Locate the cell with the specified text and output its (x, y) center coordinate. 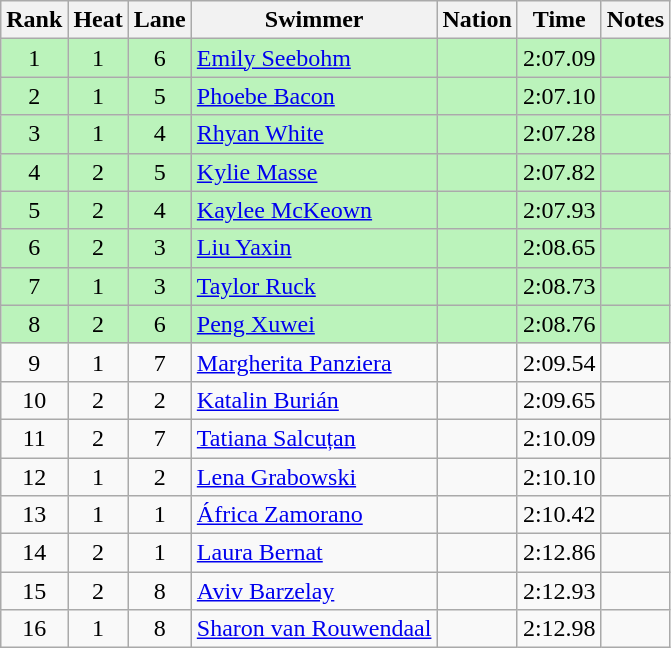
Heat (98, 20)
2:07.93 (559, 210)
Tatiana Salcuțan (314, 438)
2:12.98 (559, 629)
9 (34, 362)
2:12.86 (559, 553)
Lane (160, 20)
Lena Grabowski (314, 477)
13 (34, 515)
2:08.76 (559, 324)
Time (559, 20)
2:12.93 (559, 591)
2:10.10 (559, 477)
2:10.42 (559, 515)
10 (34, 400)
14 (34, 553)
2:09.65 (559, 400)
2:07.82 (559, 172)
12 (34, 477)
11 (34, 438)
16 (34, 629)
Kaylee McKeown (314, 210)
2:10.09 (559, 438)
2:07.09 (559, 58)
Nation (477, 20)
Notes (635, 20)
Kylie Masse (314, 172)
Laura Bernat (314, 553)
Emily Seebohm (314, 58)
Peng Xuwei (314, 324)
Sharon van Rouwendaal (314, 629)
Liu Yaxin (314, 248)
Margherita Panziera (314, 362)
Rank (34, 20)
2:08.73 (559, 286)
Katalin Burián (314, 400)
2:07.10 (559, 96)
Rhyan White (314, 134)
2:08.65 (559, 248)
África Zamorano (314, 515)
Phoebe Bacon (314, 96)
Aviv Barzelay (314, 591)
Taylor Ruck (314, 286)
Swimmer (314, 20)
2:07.28 (559, 134)
2:09.54 (559, 362)
15 (34, 591)
